Return [X, Y] of the center of cell containing provided text 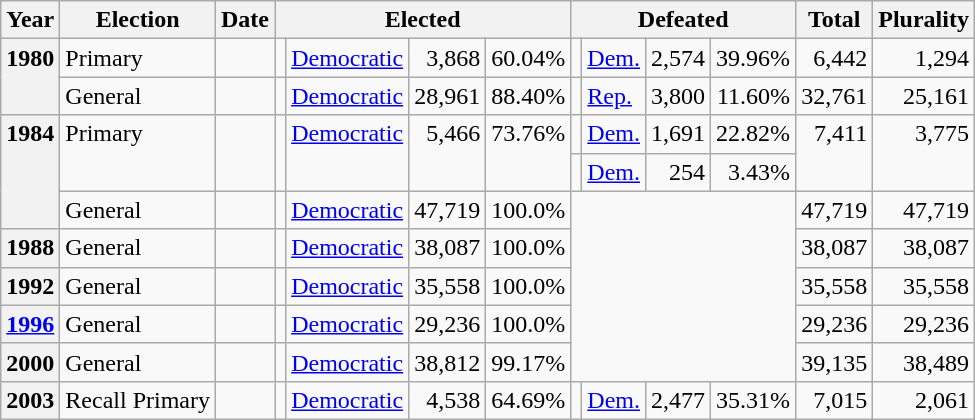
1996 [30, 324]
73.76% [528, 153]
5,466 [448, 153]
38,489 [924, 362]
Plurality [924, 20]
1,294 [924, 58]
1992 [30, 286]
22.82% [754, 134]
25,161 [924, 96]
99.17% [528, 362]
3,868 [448, 58]
Year [30, 20]
2000 [30, 362]
Rep. [614, 96]
39.96% [754, 58]
7,015 [834, 400]
Date [246, 20]
3,800 [678, 96]
11.60% [754, 96]
1988 [30, 248]
7,411 [834, 153]
28,961 [448, 96]
3,775 [924, 153]
254 [678, 172]
2,061 [924, 400]
Total [834, 20]
2,477 [678, 400]
88.40% [528, 96]
32,761 [834, 96]
3.43% [754, 172]
64.69% [528, 400]
1984 [30, 172]
2,574 [678, 58]
60.04% [528, 58]
6,442 [834, 58]
Defeated [684, 20]
2003 [30, 400]
4,538 [448, 400]
Elected [423, 20]
39,135 [834, 362]
1980 [30, 77]
1,691 [678, 134]
38,812 [448, 362]
35.31% [754, 400]
Recall Primary [138, 400]
Election [138, 20]
